Scan for the cell matching the given text and deliver its [x, y] coordinate at center. 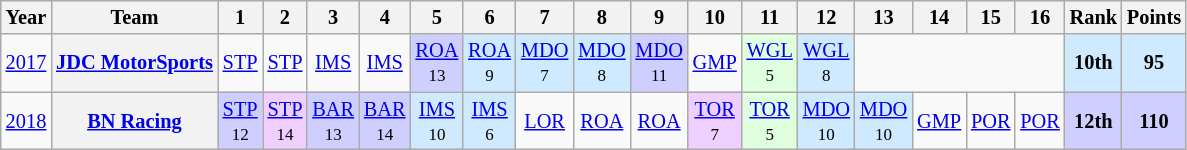
ROA9 [490, 63]
BAR14 [385, 121]
JDC MotorSports [134, 63]
3 [333, 17]
IMS6 [490, 121]
MDO7 [544, 63]
11 [770, 17]
BN Racing [134, 121]
2018 [26, 121]
WGL5 [770, 63]
12th [1094, 121]
16 [1040, 17]
7 [544, 17]
STP12 [240, 121]
Year [26, 17]
TOR5 [770, 121]
10 [715, 17]
6 [490, 17]
Rank [1094, 17]
5 [438, 17]
8 [602, 17]
Points [1154, 17]
MDO8 [602, 63]
10th [1094, 63]
1 [240, 17]
110 [1154, 121]
4 [385, 17]
WGL8 [826, 63]
9 [658, 17]
MDO11 [658, 63]
LOR [544, 121]
12 [826, 17]
13 [884, 17]
95 [1154, 63]
IMS10 [438, 121]
STP14 [286, 121]
Team [134, 17]
2 [286, 17]
TOR7 [715, 121]
2017 [26, 63]
ROA13 [438, 63]
BAR13 [333, 121]
14 [939, 17]
15 [990, 17]
